Determine the [x, y] coordinate at the center of the cell enclosing the given text.  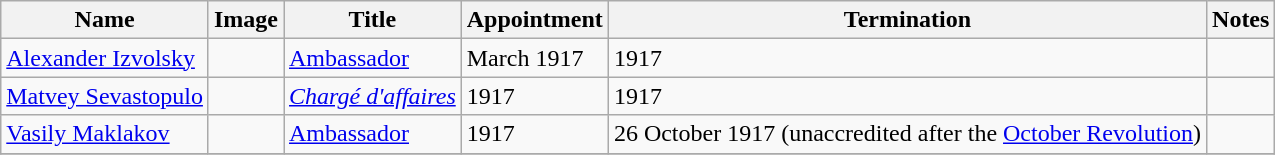
March 1917 [534, 58]
Matvey Sevastopulo [105, 96]
Chargé d'affaires [373, 96]
26 October 1917 (unaccredited after the October Revolution) [907, 134]
Image [246, 20]
Name [105, 20]
Alexander Izvolsky [105, 58]
Notes [1241, 20]
Termination [907, 20]
Title [373, 20]
Vasily Maklakov [105, 134]
Appointment [534, 20]
